Pinpoint the cell where the given text exists, returning its (x, y) midpoint coordinate. 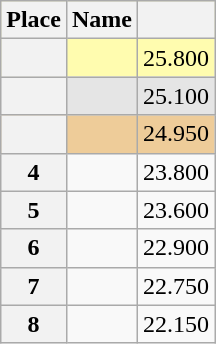
Name (102, 20)
7 (34, 286)
5 (34, 210)
22.150 (176, 324)
25.100 (176, 96)
6 (34, 248)
23.600 (176, 210)
25.800 (176, 58)
23.800 (176, 172)
8 (34, 324)
24.950 (176, 134)
22.900 (176, 248)
4 (34, 172)
Place (34, 20)
22.750 (176, 286)
